Scan for the cell matching the given text and deliver its [X, Y] coordinate at center. 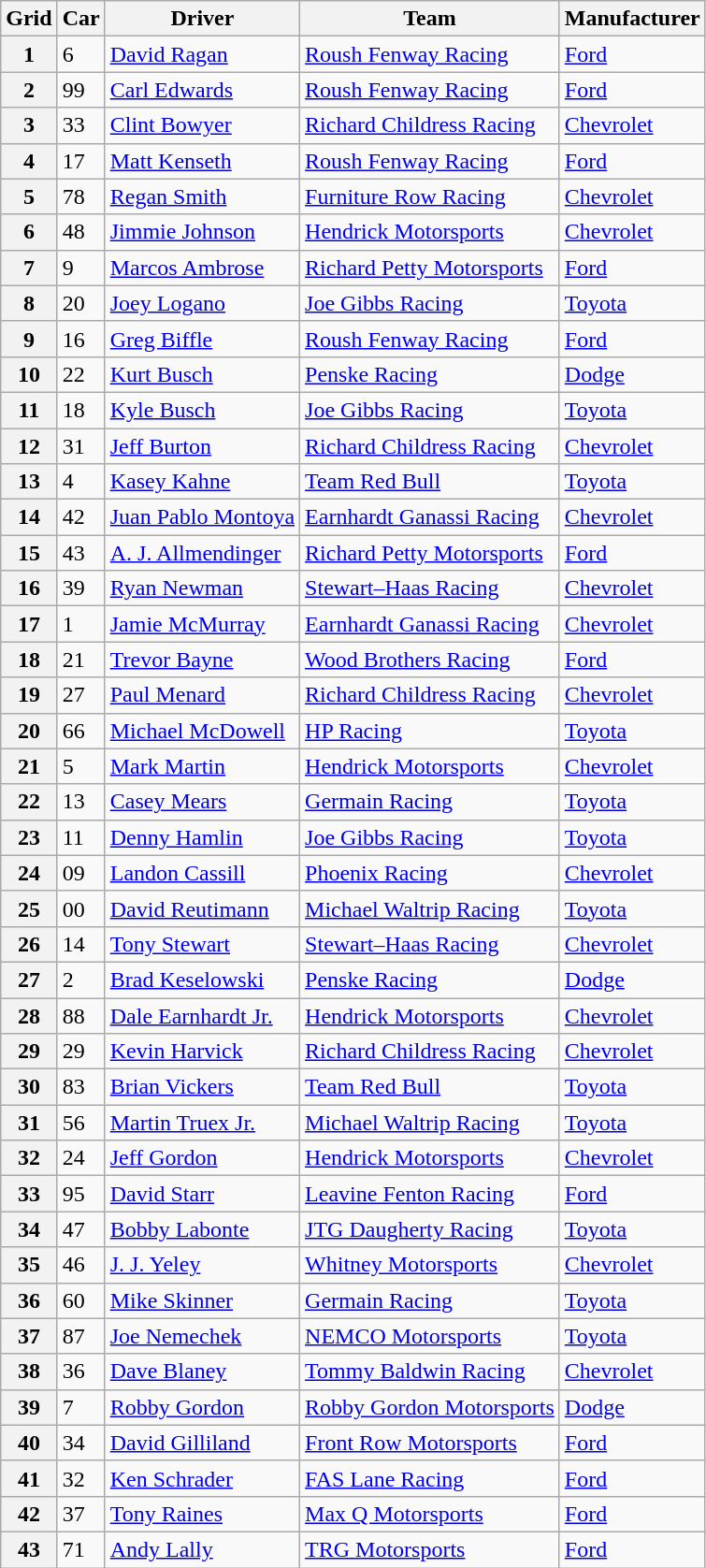
88 [80, 1015]
Wood Brothers Racing [430, 660]
TRG Motorsports [430, 1549]
Landon Cassill [202, 873]
99 [80, 90]
Leavine Fenton Racing [430, 1194]
Team [430, 19]
Car [80, 19]
40 [29, 1443]
Front Row Motorsports [430, 1443]
Brian Vickers [202, 1087]
60 [80, 1300]
48 [80, 232]
Jamie McMurray [202, 624]
Casey Mears [202, 802]
83 [80, 1087]
3 [29, 125]
Furniture Row Racing [430, 196]
Clint Bowyer [202, 125]
Driver [202, 19]
Juan Pablo Montoya [202, 517]
Kasey Kahne [202, 482]
Grid [29, 19]
Matt Kenseth [202, 161]
Jeff Burton [202, 446]
56 [80, 1123]
41 [29, 1478]
Joey Logano [202, 303]
Max Q Motorsports [430, 1514]
JTG Daugherty Racing [430, 1229]
Kevin Harvick [202, 1052]
46 [80, 1265]
15 [29, 553]
Andy Lally [202, 1549]
26 [29, 944]
Denny Hamlin [202, 837]
Paul Menard [202, 695]
Joe Nemechek [202, 1336]
Manufacturer [632, 19]
J. J. Yeley [202, 1265]
David Ragan [202, 54]
95 [80, 1194]
35 [29, 1265]
Tommy Baldwin Racing [430, 1372]
28 [29, 1015]
38 [29, 1372]
8 [29, 303]
Mike Skinner [202, 1300]
66 [80, 731]
Ryan Newman [202, 588]
Brad Keselowski [202, 980]
Tony Stewart [202, 944]
25 [29, 908]
Bobby Labonte [202, 1229]
Whitney Motorsports [430, 1265]
Kyle Busch [202, 410]
Robby Gordon [202, 1407]
A. J. Allmendinger [202, 553]
Robby Gordon Motorsports [430, 1407]
David Gilliland [202, 1443]
Jeff Gordon [202, 1158]
Carl Edwards [202, 90]
47 [80, 1229]
10 [29, 374]
FAS Lane Racing [430, 1478]
87 [80, 1336]
00 [80, 908]
71 [80, 1549]
NEMCO Motorsports [430, 1336]
Greg Biffle [202, 339]
Dale Earnhardt Jr. [202, 1015]
Kurt Busch [202, 374]
Tony Raines [202, 1514]
Dave Blaney [202, 1372]
David Reutimann [202, 908]
Trevor Bayne [202, 660]
23 [29, 837]
Michael McDowell [202, 731]
Marcos Ambrose [202, 268]
Ken Schrader [202, 1478]
09 [80, 873]
Jimmie Johnson [202, 232]
30 [29, 1087]
12 [29, 446]
19 [29, 695]
Regan Smith [202, 196]
David Starr [202, 1194]
78 [80, 196]
Martin Truex Jr. [202, 1123]
Phoenix Racing [430, 873]
Mark Martin [202, 766]
HP Racing [430, 731]
